Locate the cell with the specified text and output its (x, y) center coordinate. 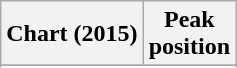
Peak position (189, 34)
Chart (2015) (72, 34)
